Identify which cell holds the provided text, then report its (X, Y) central coordinate. 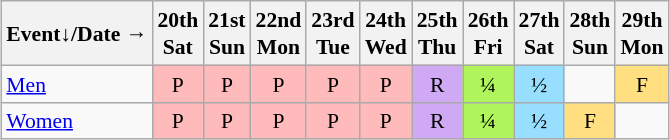
23rdTue (332, 33)
29thMon (642, 33)
20thSat (178, 33)
Men (76, 84)
25thThu (438, 33)
26thFri (488, 33)
24thWed (386, 33)
Event↓/Date → (76, 33)
21stSun (226, 33)
27thSat (540, 33)
22ndMon (279, 33)
28thSun (590, 33)
Women (76, 120)
